Identify which cell holds the provided text, then report its (X, Y) central coordinate. 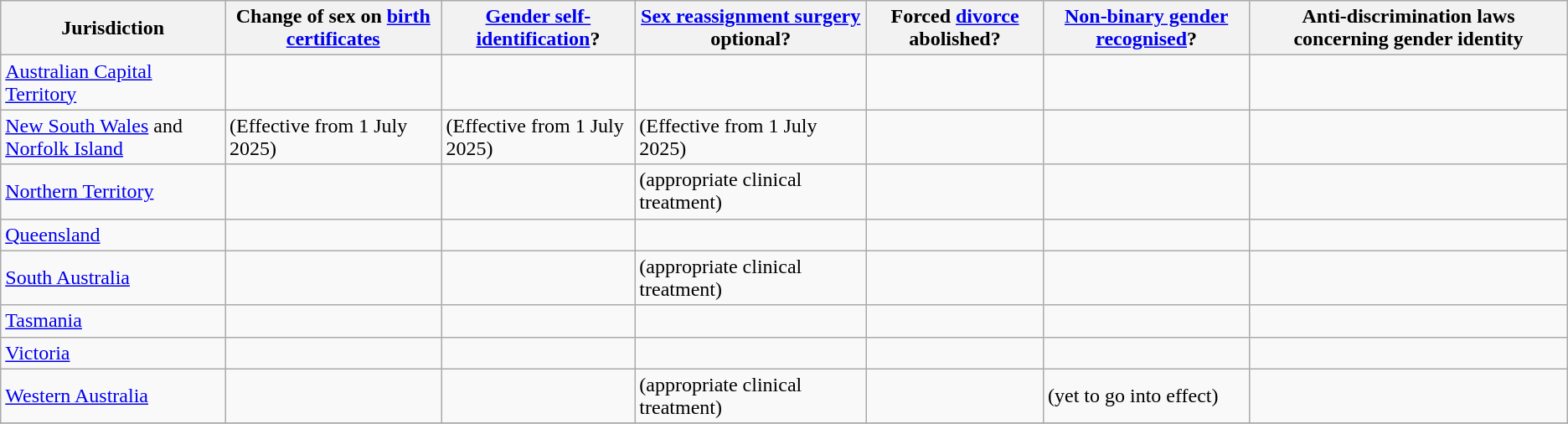
Non-binary gender recognised? (1146, 28)
Jurisdiction (113, 28)
Western Australia (113, 396)
Northern Territory (113, 191)
Gender self-identification? (538, 28)
Queensland (113, 235)
Sex reassignment surgery optional? (750, 28)
South Australia (113, 278)
Victoria (113, 353)
Anti-discrimination laws concerning gender identity (1409, 28)
(yet to go into effect) (1146, 396)
New South Wales and Norfolk Island (113, 137)
Forced divorce abolished? (955, 28)
Change of sex on birth certificates (333, 28)
Tasmania (113, 321)
Australian Capital Territory (113, 82)
